Return (x, y) of the center of cell containing provided text 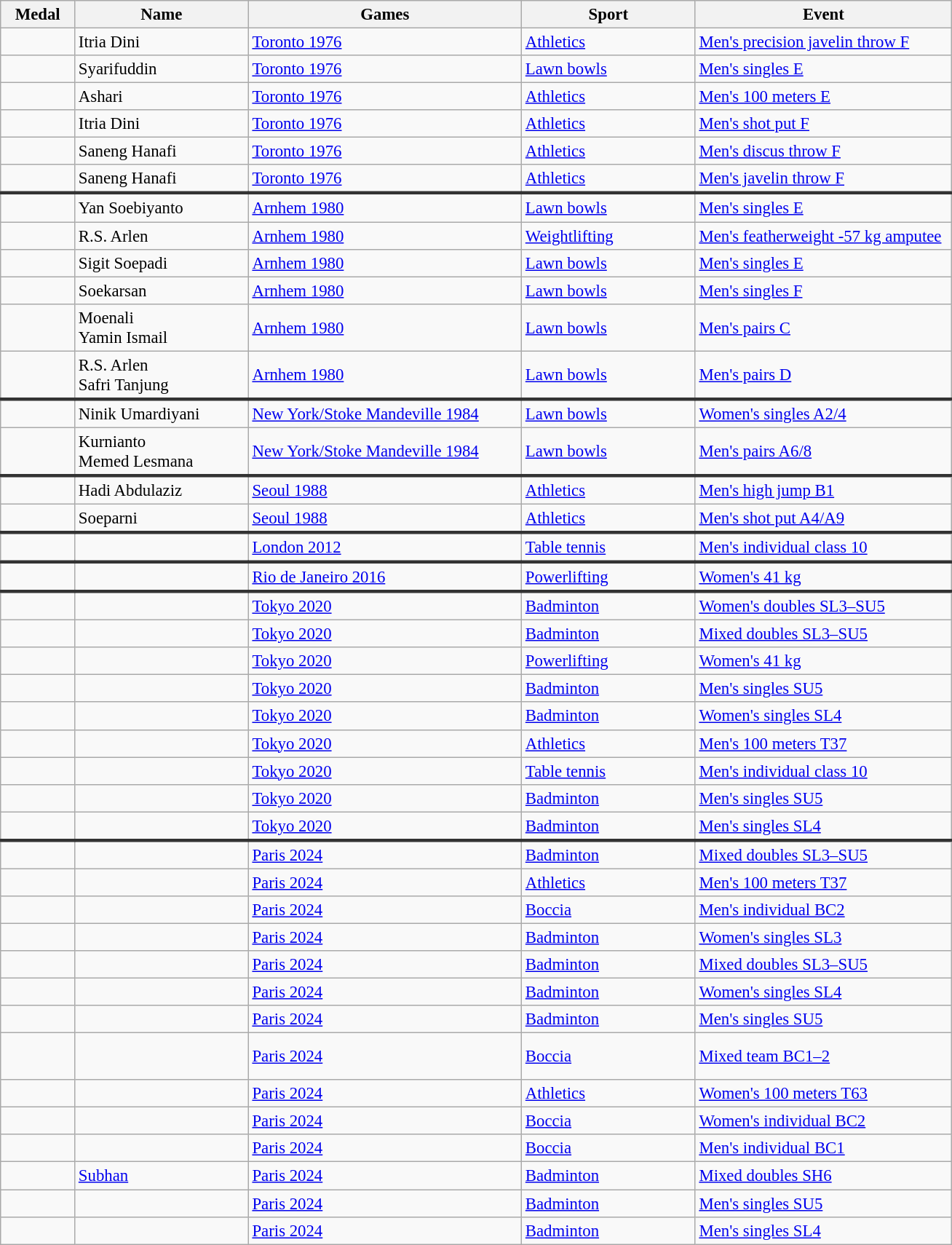
Men's shot put F (824, 124)
Men's pairs A6/8 (824, 451)
Men's shot put A4/A9 (824, 518)
Women's 100 meters T63 (824, 1094)
Women's singles A2/4 (824, 414)
Kurnianto Memed Lesmana (162, 451)
Men's individual BC2 (824, 910)
Mixed doubles SH6 (824, 1176)
Mixed team BC1–2 (824, 1057)
Men's javelin throw F (824, 179)
Ashari (162, 97)
Men's discus throw F (824, 151)
R.S. Arlen Safri Tanjung (162, 375)
Event (824, 15)
Women's individual BC2 (824, 1121)
Men's precision javelin throw F (824, 42)
Weightlifting (608, 236)
Soeparni (162, 518)
Men's individual BC1 (824, 1148)
Hadi Abdulaziz (162, 489)
Soekarsan (162, 290)
London 2012 (384, 548)
R.S. Arlen (162, 236)
Rio de Janeiro 2016 (384, 577)
Subhan (162, 1176)
Yan Soebiyanto (162, 208)
Syarifuddin (162, 69)
Men's singles F (824, 290)
Medal (38, 15)
Sport (608, 15)
Sigit Soepadi (162, 263)
Men's featherweight -57 kg amputee (824, 236)
Women's doubles SL3–SU5 (824, 606)
Name (162, 15)
Women's singles SL3 (824, 937)
Ninik Umardiyani (162, 414)
Men's pairs C (824, 328)
Moenali Yamin Ismail (162, 328)
Games (384, 15)
Men's 100 meters E (824, 97)
Men's pairs D (824, 375)
Men's high jump B1 (824, 489)
